Find where the given text appears and provide that cell's center as [X, Y] coordinate. 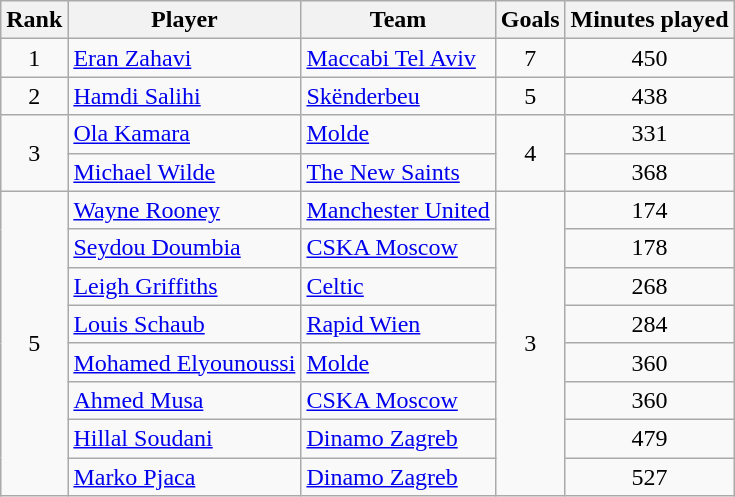
Maccabi Tel Aviv [398, 58]
Minutes played [650, 20]
479 [650, 438]
Mohamed Elyounoussi [184, 362]
Rapid Wien [398, 324]
Louis Schaub [184, 324]
450 [650, 58]
Leigh Griffiths [184, 286]
Ola Kamara [184, 134]
7 [530, 58]
The New Saints [398, 172]
268 [650, 286]
368 [650, 172]
174 [650, 210]
Eran Zahavi [184, 58]
Team [398, 20]
Michael Wilde [184, 172]
Goals [530, 20]
Ahmed Musa [184, 400]
331 [650, 134]
527 [650, 477]
1 [34, 58]
284 [650, 324]
Celtic [398, 286]
Player [184, 20]
178 [650, 248]
Rank [34, 20]
Wayne Rooney [184, 210]
Marko Pjaca [184, 477]
4 [530, 153]
2 [34, 96]
Manchester United [398, 210]
Skënderbeu [398, 96]
438 [650, 96]
Seydou Doumbia [184, 248]
Hillal Soudani [184, 438]
Hamdi Salihi [184, 96]
